Scan for the cell matching the given text and deliver its [x, y] coordinate at center. 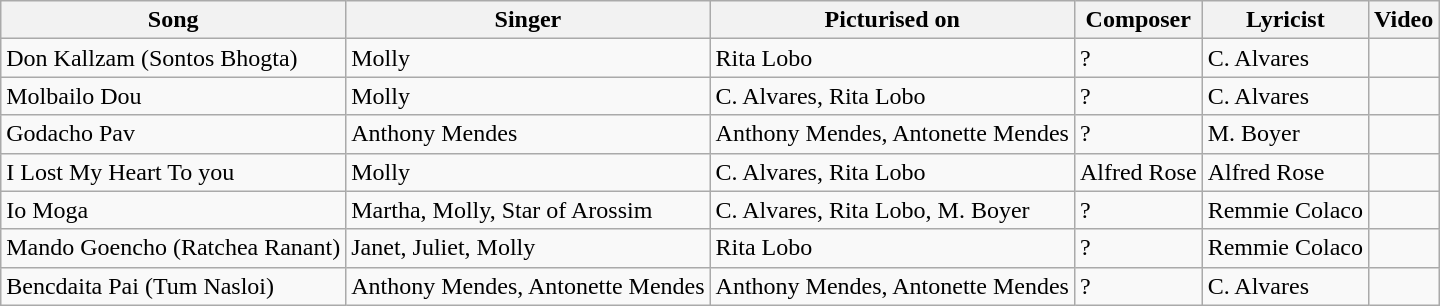
Janet, Juliet, Molly [528, 248]
Mando Goencho (Ratchea Ranant) [174, 248]
M. Boyer [1285, 134]
Martha, Molly, Star of Arossim [528, 210]
Composer [1138, 20]
Picturised on [892, 20]
Io Moga [174, 210]
Bencdaita Pai (Tum Nasloi) [174, 286]
C. Alvares, Rita Lobo, M. Boyer [892, 210]
Don Kallzam (Sontos Bhogta) [174, 58]
Anthony Mendes [528, 134]
Singer [528, 20]
Godacho Pav [174, 134]
Video [1403, 20]
Molbailo Dou [174, 96]
Lyricist [1285, 20]
I Lost My Heart To you [174, 172]
Song [174, 20]
